For the text-containing cell, return its midpoint in [x, y] coordinate format. 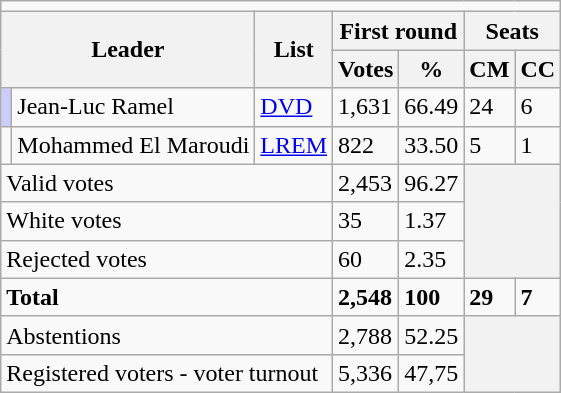
66.49 [432, 107]
Rejected votes [167, 259]
Abstentions [167, 335]
1.37 [432, 221]
33.50 [432, 145]
7 [538, 297]
1 [538, 145]
35 [366, 221]
29 [490, 297]
CC [538, 69]
Valid votes [167, 183]
5,336 [366, 373]
Mohammed El Maroudi [134, 145]
2,548 [366, 297]
% [432, 69]
24 [490, 107]
Leader [128, 50]
Registered voters - voter turnout [167, 373]
CM [490, 69]
47,75 [432, 373]
5 [490, 145]
Seats [512, 31]
Total [167, 297]
Jean-Luc Ramel [134, 107]
White votes [167, 221]
52.25 [432, 335]
2,788 [366, 335]
822 [366, 145]
DVD [294, 107]
2.35 [432, 259]
60 [366, 259]
2,453 [366, 183]
96.27 [432, 183]
1,631 [366, 107]
Votes [366, 69]
First round [398, 31]
LREM [294, 145]
100 [432, 297]
List [294, 50]
6 [538, 107]
